From the cell containing the given text, extract its center point as (X, Y) coordinate. 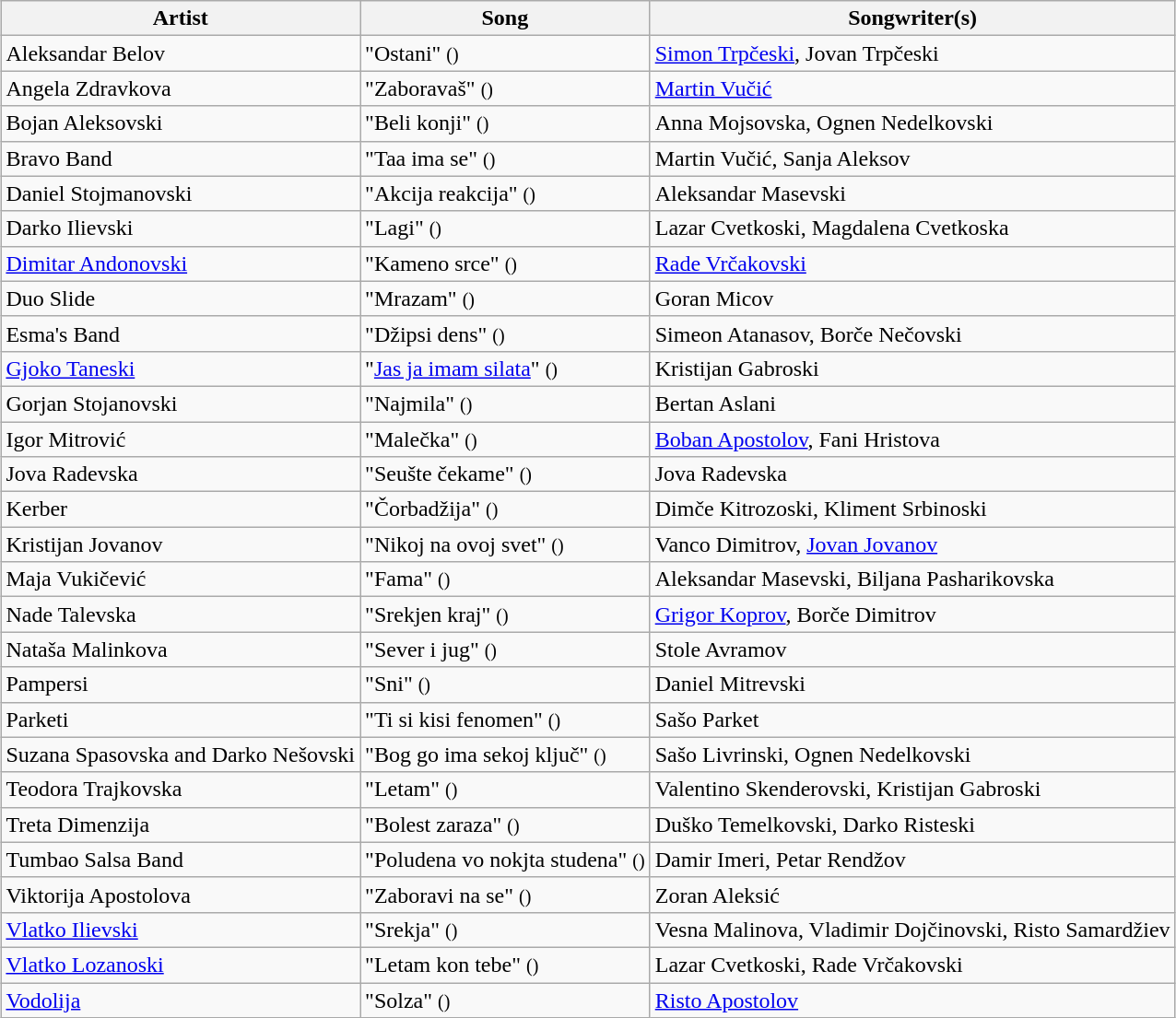
Vlatko Ilievski (181, 930)
Dimče Kitrozoski, Kliment Srbinoski (912, 509)
Nade Talevska (181, 614)
"Džipsi dens" () (505, 333)
"Jas ja imam silata" () (505, 369)
Teodora Trajkovska (181, 790)
Valentino Skenderovski, Kristijan Gabroski (912, 790)
Martin Vučić (912, 88)
"Zaboravi na se" () (505, 895)
Song (505, 18)
Kerber (181, 509)
Grigor Koprov, Borče Dimitrov (912, 614)
Nataša Malinkova (181, 649)
"Letam" () (505, 790)
Aleksandar Masevski (912, 193)
"Zaboravaš" () (505, 88)
Sašo Parket (912, 720)
"Beli konji" () (505, 123)
Tumbao Salsa Band (181, 860)
"Taa ima se" () (505, 158)
Simeon Atanasov, Borče Nečovski (912, 333)
Duo Slide (181, 298)
Risto Apostolov (912, 1000)
Suzana Spasovska and Darko Nešovski (181, 755)
"Bog go ima sekoј ključ" () (505, 755)
Gjoko Taneski (181, 369)
Dimitar Andonovski (181, 263)
"Letam kon tebe" () (505, 965)
"Seušte čekame" () (505, 474)
Duško Temelkovski, Darko Risteski (912, 825)
Zoran Aleksić (912, 895)
"Ti si kisi fenomen" () (505, 720)
Sašo Livrinski, Ognen Nedelkovski (912, 755)
Daniel Stojmanovski (181, 193)
Lazar Cvetkoski, Rade Vrčakovski (912, 965)
Songwriter(s) (912, 18)
Boban Apostolov, Fani Hristova (912, 439)
"Bolest zaraza" () (505, 825)
Artist (181, 18)
Bravo Band (181, 158)
"Ostani" () (505, 53)
"Sever i jug" () (505, 649)
Bertan Aslani (912, 404)
Angela Zdravkova (181, 88)
Bojan Aleksovski (181, 123)
Darko Ilievski (181, 228)
Maja Vukičević (181, 579)
Simon Trpčeski, Jovan Trpčeski (912, 53)
Vanco Dimitrov, Jovan Jovanov (912, 544)
Stole Avramov (912, 649)
Aleksandar Belov (181, 53)
Gorjan Stojanovski (181, 404)
Parketi (181, 720)
Aleksandar Masevski, Biljana Pasharikovska (912, 579)
"Sni" () (505, 685)
"Srekjen kraj" () (505, 614)
Lazar Cvetkoski, Magdalena Cvetkoska (912, 228)
"Lagi" () (505, 228)
"Poludena vo nokjta studena" () (505, 860)
Vlatko Lozanoski (181, 965)
"Solza" () (505, 1000)
Kristijan Jovanov (181, 544)
"Akcija reakcija" () (505, 193)
Igor Mitrović (181, 439)
"Nikoj na ovoj svet" () (505, 544)
Damir Imeri, Petar Rendžov (912, 860)
Goran Micov (912, 298)
"Kameno srce" () (505, 263)
Daniel Mitrevski (912, 685)
"Mrazam" () (505, 298)
"Srekja" () (505, 930)
Vesna Malinova, Vladimir Dojčinovski, Risto Samardžiev (912, 930)
"Fama" () (505, 579)
"Malečka" () (505, 439)
Pampersi (181, 685)
"Najmila" () (505, 404)
Kristijan Gabroski (912, 369)
Martin Vučić, Sanja Aleksov (912, 158)
Anna Mojsovska, Ognen Nedelkovski (912, 123)
Rade Vrčakovski (912, 263)
Esma's Band (181, 333)
Viktorija Apostolova (181, 895)
Vodolija (181, 1000)
Treta Dimenzija (181, 825)
"Čorbadžiјa" () (505, 509)
